Determine the [x, y] coordinate at the center of the cell enclosing the given text.  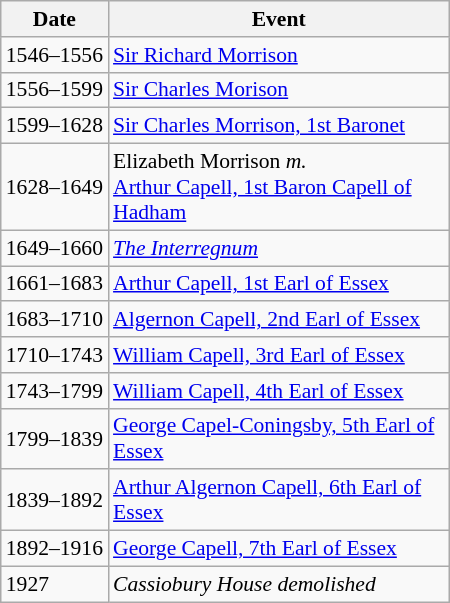
Event [278, 19]
1743–1799 [54, 391]
Sir Richard Morrison [278, 55]
William Capell, 3rd Earl of Essex [278, 355]
1628–1649 [54, 188]
1546–1556 [54, 55]
1927 [54, 584]
1661–1683 [54, 284]
Arthur Capell, 1st Earl of Essex [278, 284]
1892–1916 [54, 549]
Cassiobury House demolished [278, 584]
Date [54, 19]
George Capel-Coningsby, 5th Earl of Essex [278, 438]
Sir Charles Morrison, 1st Baronet [278, 126]
1839–1892 [54, 500]
1683–1710 [54, 320]
1649–1660 [54, 248]
The Interregnum [278, 248]
Sir Charles Morison [278, 90]
Algernon Capell, 2nd Earl of Essex [278, 320]
Arthur Algernon Capell, 6th Earl of Essex [278, 500]
William Capell, 4th Earl of Essex [278, 391]
1799–1839 [54, 438]
1710–1743 [54, 355]
1556–1599 [54, 90]
Elizabeth Morrison m.Arthur Capell, 1st Baron Capell of Hadham [278, 188]
George Capell, 7th Earl of Essex [278, 549]
1599–1628 [54, 126]
